Detect which cell encompasses the target text, then output its [X, Y] center coordinate. 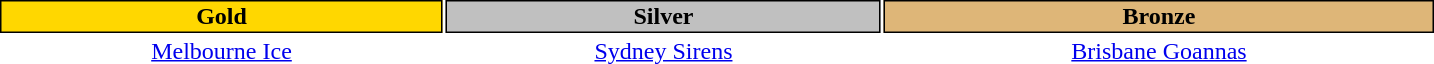
Bronze [1159, 16]
Silver [664, 16]
Gold [222, 16]
